Identify which cell holds the provided text, then report its (x, y) central coordinate. 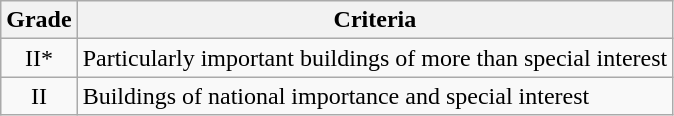
II (39, 96)
Buildings of national importance and special interest (375, 96)
Grade (39, 20)
Criteria (375, 20)
Particularly important buildings of more than special interest (375, 58)
II* (39, 58)
